Determine the (x, y) coordinate at the center of the cell enclosing the given text.  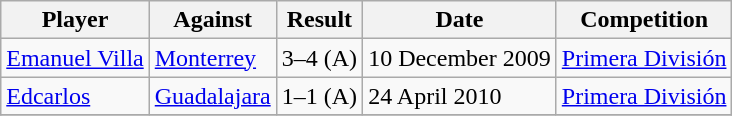
Date (460, 20)
Monterrey (212, 58)
Edcarlos (75, 96)
3–4 (A) (319, 58)
Player (75, 20)
10 December 2009 (460, 58)
24 April 2010 (460, 96)
Result (319, 20)
Guadalajara (212, 96)
Emanuel Villa (75, 58)
1–1 (A) (319, 96)
Against (212, 20)
Competition (644, 20)
